Determine the [x, y] coordinate at the center of the cell enclosing the given text.  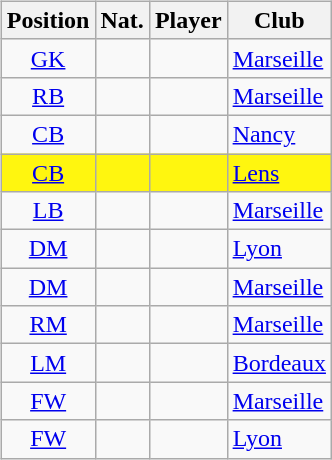
LB [48, 211]
Club [279, 20]
GK [48, 58]
RM [48, 325]
Player [188, 20]
RB [48, 96]
Nancy [279, 134]
Nat. [122, 20]
Lens [279, 173]
Position [48, 20]
Bordeaux [279, 363]
LM [48, 363]
